Output the [X, Y] coordinate of the center of the cell containing the given text.  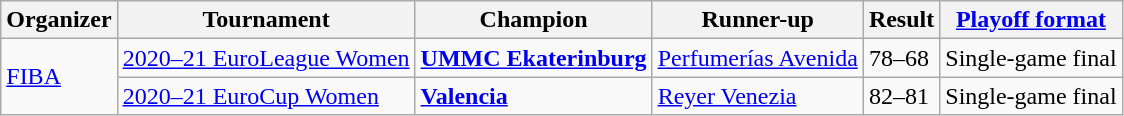
Organizer [59, 20]
78–68 [901, 58]
Perfumerías Avenida [758, 58]
UMMC Ekaterinburg [534, 58]
Reyer Venezia [758, 96]
Tournament [266, 20]
Playoff format [1031, 20]
Runner-up [758, 20]
82–81 [901, 96]
2020–21 EuroCup Women [266, 96]
FIBA [59, 77]
Result [901, 20]
Champion [534, 20]
Valencia [534, 96]
2020–21 EuroLeague Women [266, 58]
